Detect which cell encompasses the target text, then output its (x, y) center coordinate. 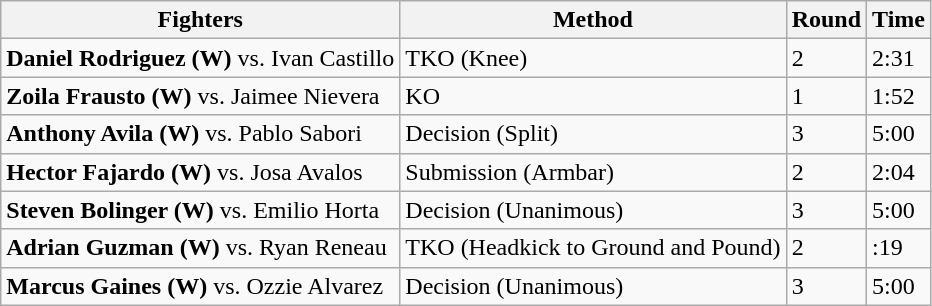
Marcus Gaines (W) vs. Ozzie Alvarez (200, 286)
Submission (Armbar) (593, 172)
Hector Fajardo (W) vs. Josa Avalos (200, 172)
Decision (Split) (593, 134)
Zoila Frausto (W) vs. Jaimee Nievera (200, 96)
Method (593, 20)
Anthony Avila (W) vs. Pablo Sabori (200, 134)
Daniel Rodriguez (W) vs. Ivan Castillo (200, 58)
:19 (899, 248)
1:52 (899, 96)
2:31 (899, 58)
1 (826, 96)
TKO (Headkick to Ground and Pound) (593, 248)
TKO (Knee) (593, 58)
Time (899, 20)
Round (826, 20)
Steven Bolinger (W) vs. Emilio Horta (200, 210)
2:04 (899, 172)
Fighters (200, 20)
Adrian Guzman (W) vs. Ryan Reneau (200, 248)
KO (593, 96)
